Extract the [X, Y] coordinate from the center of the cell holding the provided text.  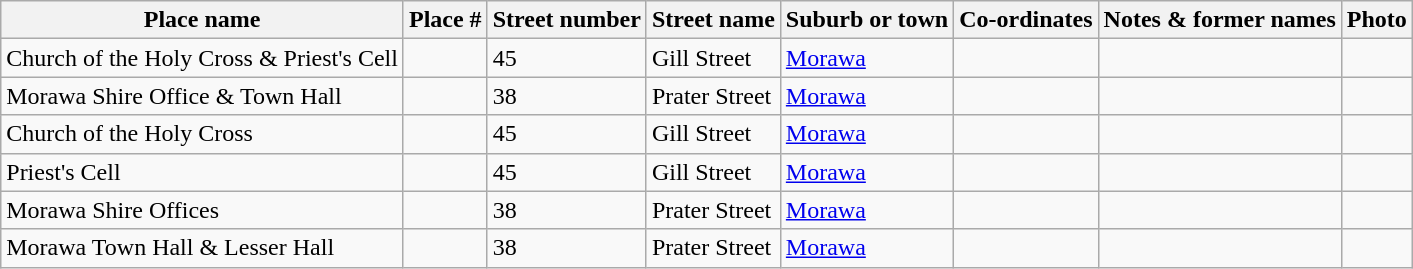
Suburb or town [866, 20]
Morawa Shire Offices [202, 210]
Place # [445, 20]
Morawa Shire Office & Town Hall [202, 96]
Church of the Holy Cross [202, 134]
Church of the Holy Cross & Priest's Cell [202, 58]
Place name [202, 20]
Notes & former names [1220, 20]
Street name [713, 20]
Morawa Town Hall & Lesser Hall [202, 248]
Co-ordinates [1026, 20]
Photo [1376, 20]
Priest's Cell [202, 172]
Street number [566, 20]
